Provide the (X, Y) coordinate of the cell's center where the given text is located.  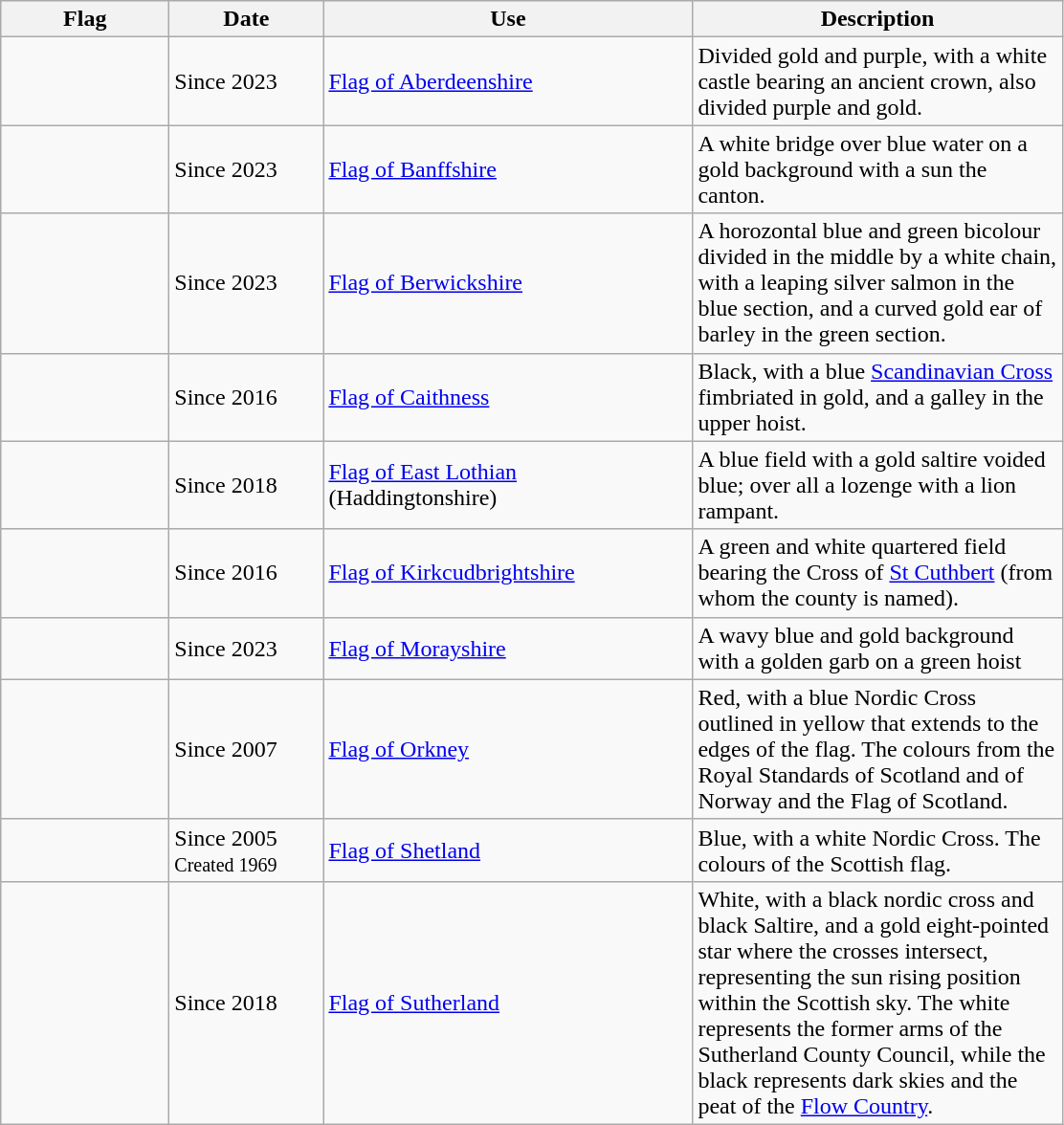
Flag (85, 19)
Flag of Berwickshire (508, 283)
A white bridge over blue water on a gold background with a sun the canton. (877, 169)
Flag of Shetland (508, 849)
Since 2007 (247, 749)
Black, with a blue Scandinavian Cross fimbriated in gold, and a galley in the upper hoist. (877, 397)
A blue field with a gold saltire voided blue; over all a lozenge with a lion rampant. (877, 485)
Flag of Morayshire (508, 649)
Flag of Kirkcudbrightshire (508, 573)
Divided gold and purple, with a white castle bearing an ancient crown, also divided purple and gold. (877, 81)
Flag of Caithness (508, 397)
Flag of Banffshire (508, 169)
Flag of East Lothian (Haddingtonshire) (508, 485)
Date (247, 19)
Flag of Orkney (508, 749)
Since 2005 Created 1969 (247, 849)
A green and white quartered field bearing the Cross of St Cuthbert (from whom the county is named). (877, 573)
Blue, with a white Nordic Cross. The colours of the Scottish flag. (877, 849)
Use (508, 19)
Description (877, 19)
A wavy blue and gold background with a golden garb on a green hoist (877, 649)
Flag of Aberdeenshire (508, 81)
Flag of Sutherland (508, 1003)
